Determine the (x, y) coordinate at the center of the cell enclosing the given text.  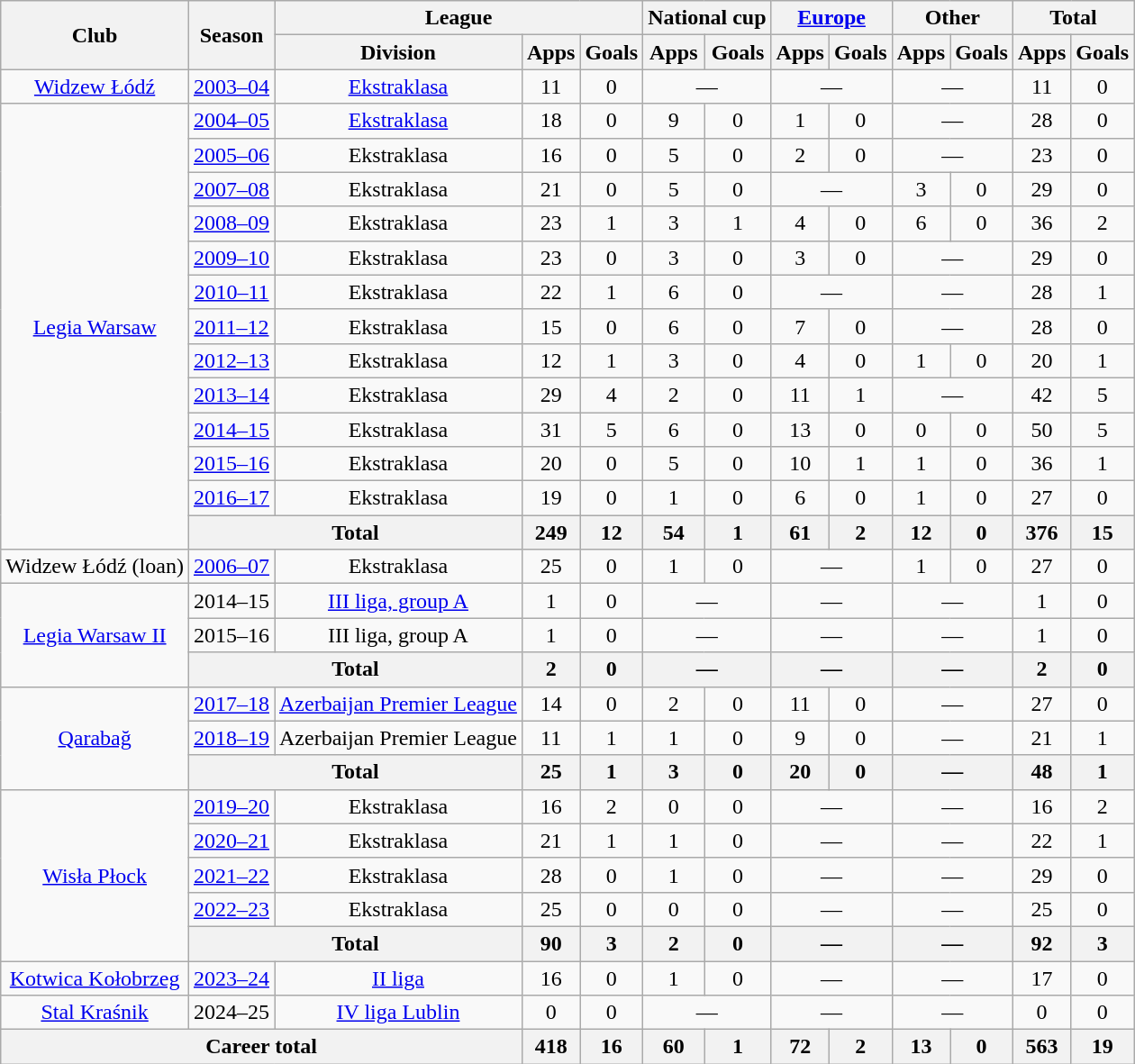
2008–09 (231, 223)
2020–21 (231, 841)
League (458, 18)
Widzew Łódź (loan) (95, 567)
Club (95, 35)
18 (550, 121)
2021–22 (231, 875)
48 (1041, 772)
90 (550, 943)
Qarabağ (95, 738)
2005–06 (231, 155)
2016–17 (231, 498)
Stal Kraśnik (95, 1013)
10 (800, 464)
2018–19 (231, 738)
Division (398, 52)
92 (1041, 943)
2022–23 (231, 909)
Legia Warsaw (95, 326)
2004–05 (231, 121)
72 (800, 1047)
2012–13 (231, 360)
61 (800, 532)
54 (674, 532)
2019–20 (231, 806)
14 (550, 704)
II liga (398, 978)
31 (550, 430)
50 (1041, 430)
7 (800, 326)
Europe (831, 18)
Legia Warsaw II (95, 635)
2017–18 (231, 704)
2003–04 (231, 86)
2023–24 (231, 978)
Season (231, 35)
Kotwica Kołobrzeg (95, 978)
Other (952, 18)
376 (1041, 532)
42 (1041, 395)
2011–12 (231, 326)
IV liga Lublin (398, 1013)
Wisła Płock (95, 875)
2013–14 (231, 395)
418 (550, 1047)
2024–25 (231, 1013)
Career total (261, 1047)
17 (1041, 978)
249 (550, 532)
563 (1041, 1047)
2007–08 (231, 189)
Widzew Łódź (95, 86)
60 (674, 1047)
National cup (707, 18)
2006–07 (231, 567)
2010–11 (231, 292)
2009–10 (231, 258)
